Find where the given text appears and provide that cell's center as [X, Y] coordinate. 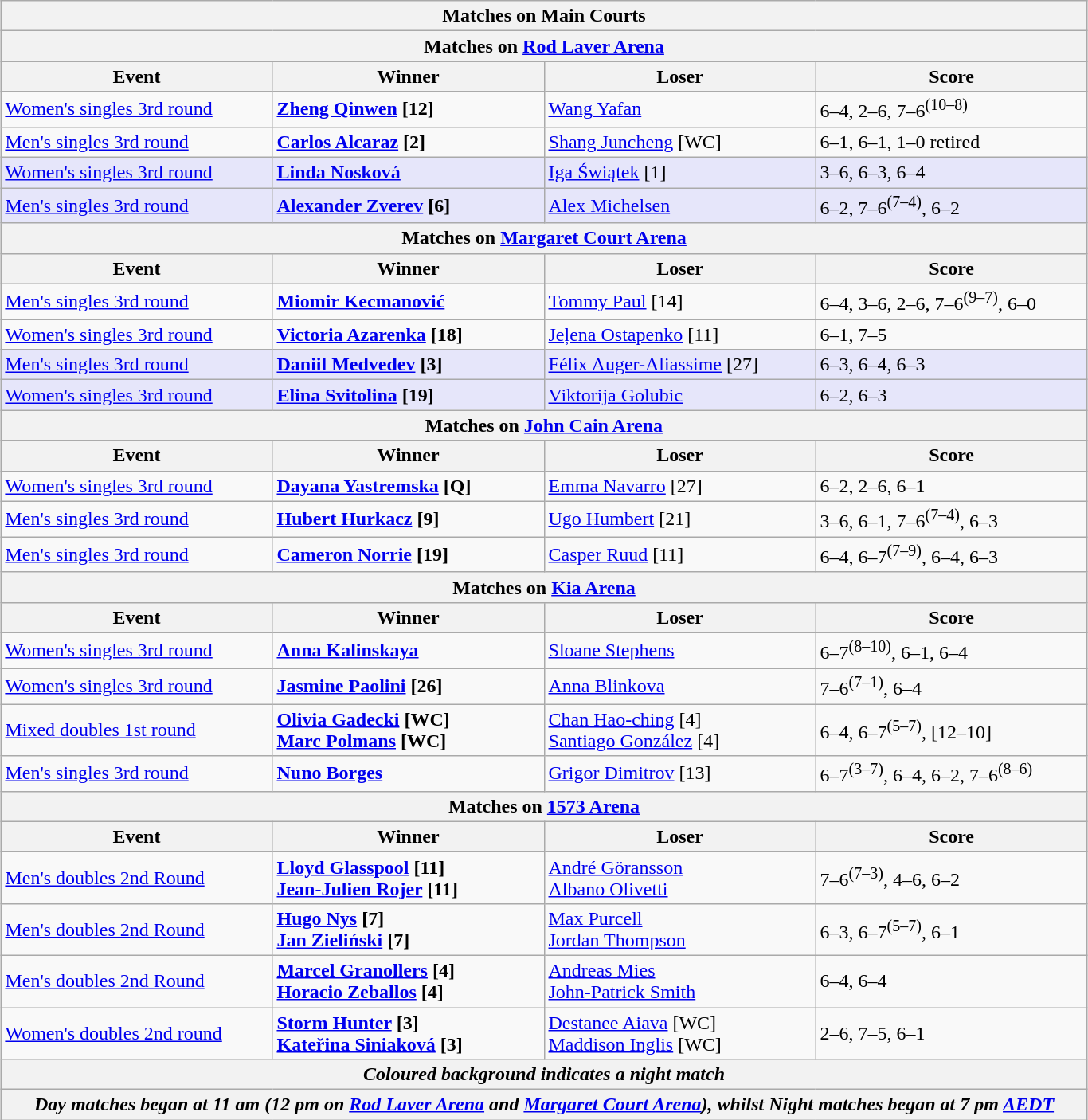
Miomir Kecmanović [408, 301]
3–6, 6–1, 7–6(7–4), 6–3 [951, 519]
6–1, 7–5 [951, 335]
Mixed doubles 1st round [137, 730]
Tommy Paul [14] [680, 301]
6–4, 6–4 [951, 981]
6–4, 6–7(5–7), [12–10] [951, 730]
Elina Svitolina [19] [408, 395]
7–6(7–3), 4–6, 6–2 [951, 878]
Dayana Yastremska [Q] [408, 486]
6–3, 6–4, 6–3 [951, 365]
Destanee Aiava [WC] Maddison Inglis [WC] [680, 1032]
Félix Auger-Aliassime [27] [680, 365]
6–2, 6–3 [951, 395]
Alexander Zverev [6] [408, 206]
6–4, 3–6, 2–6, 7–6(9–7), 6–0 [951, 301]
Matches on Margaret Court Arena [544, 238]
Viktorija Golubic [680, 395]
Iga Świątek [1] [680, 173]
Anna Kalinskaya [408, 650]
6–2, 2–6, 6–1 [951, 486]
Jeļena Ostapenko [11] [680, 335]
Nuno Borges [408, 774]
Chan Hao-ching [4] Santiago González [4] [680, 730]
6–4, 2–6, 7–6(10–8) [951, 110]
Lloyd Glasspool [11] Jean-Julien Rojer [11] [408, 878]
Matches on Main Courts [544, 16]
6–4, 6–7(7–9), 6–4, 6–3 [951, 554]
Carlos Alcaraz [2] [408, 142]
Wang Yafan [680, 110]
Casper Ruud [11] [680, 554]
Sloane Stephens [680, 650]
André Göransson Albano Olivetti [680, 878]
Linda Nosková [408, 173]
Matches on Kia Arena [544, 587]
3–6, 6–3, 6–4 [951, 173]
Grigor Dimitrov [13] [680, 774]
Jasmine Paolini [26] [408, 687]
6–2, 7–6(7–4), 6–2 [951, 206]
Daniil Medvedev [3] [408, 365]
Olivia Gadecki [WC] Marc Polmans [WC] [408, 730]
Hubert Hurkacz [9] [408, 519]
Cameron Norrie [19] [408, 554]
Women's doubles 2nd round [137, 1032]
6–7(3–7), 6–4, 6–2, 7–6(8–6) [951, 774]
Zheng Qinwen [12] [408, 110]
6–7(8–10), 6–1, 6–4 [951, 650]
Matches on John Cain Arena [544, 425]
Ugo Humbert [21] [680, 519]
Marcel Granollers [4] Horacio Zeballos [4] [408, 981]
Anna Blinkova [680, 687]
6–1, 6–1, 1–0 retired [951, 142]
Alex Michelsen [680, 206]
2–6, 7–5, 6–1 [951, 1032]
Max Purcell Jordan Thompson [680, 929]
Day matches began at 11 am (12 pm on Rod Laver Arena and Margaret Court Arena), whilst Night matches began at 7 pm AEDT [544, 1105]
Emma Navarro [27] [680, 486]
Matches on 1573 Arena [544, 806]
Shang Juncheng [WC] [680, 142]
Coloured background indicates a night match [544, 1075]
7–6(7–1), 6–4 [951, 687]
Victoria Azarenka [18] [408, 335]
Matches on Rod Laver Arena [544, 46]
6–3, 6–7(5–7), 6–1 [951, 929]
Storm Hunter [3] Kateřina Siniaková [3] [408, 1032]
Andreas Mies John-Patrick Smith [680, 981]
Hugo Nys [7] Jan Zieliński [7] [408, 929]
